Locate the cell with the specified text and output its [x, y] center coordinate. 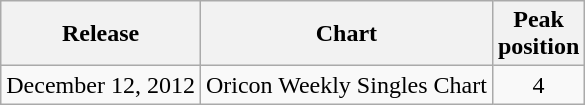
December 12, 2012 [101, 85]
Oricon Weekly Singles Chart [346, 85]
4 [538, 85]
Release [101, 34]
Chart [346, 34]
Peakposition [538, 34]
